Extract the (x, y) coordinate from the center of the cell holding the provided text.  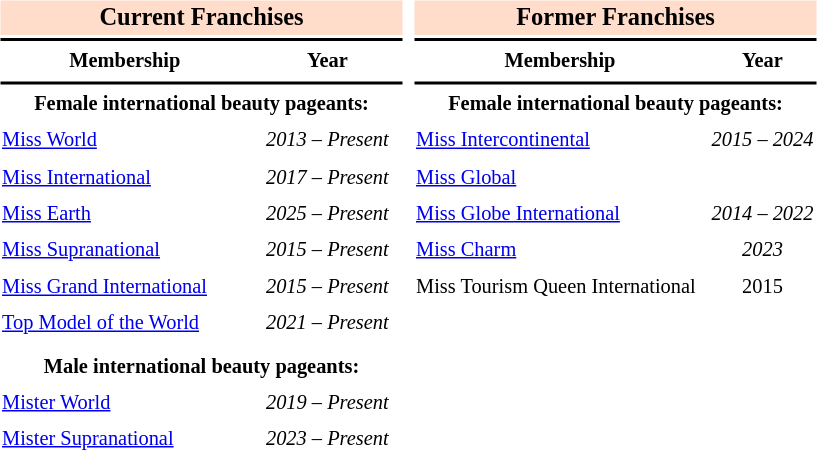
Miss Tourism Queen International (560, 287)
2019 – Present (327, 403)
Miss International (124, 177)
Former Franchises (615, 18)
Miss Global (560, 177)
Mister World (124, 403)
2015 – 2024 (762, 141)
Top Model of the World (124, 324)
Miss Earth (124, 214)
2025 – Present (327, 214)
2014 – 2022 (762, 214)
2013 – Present (327, 141)
2015 (762, 287)
Current Franchises (201, 18)
Miss World (124, 141)
2023 (762, 251)
Miss Grand International (124, 287)
2021 – Present (327, 324)
Miss Charm (560, 251)
Male international beauty pageants: (201, 366)
Miss Globe International (560, 214)
2017 – Present (327, 177)
Miss Supranational (124, 251)
Miss Intercontinental (560, 141)
